Find where the given text appears and provide that cell's center as [x, y] coordinate. 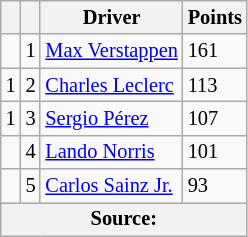
5 [31, 186]
4 [31, 152]
101 [215, 152]
3 [31, 118]
113 [215, 85]
Carlos Sainz Jr. [111, 186]
Source: [124, 219]
93 [215, 186]
Lando Norris [111, 152]
Points [215, 17]
107 [215, 118]
2 [31, 85]
161 [215, 51]
Sergio Pérez [111, 118]
Max Verstappen [111, 51]
Charles Leclerc [111, 85]
Driver [111, 17]
